Provide the (X, Y) coordinate of the cell's center where the given text is located.  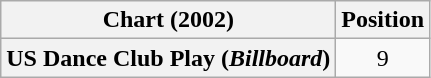
Chart (2002) (168, 20)
9 (383, 58)
Position (383, 20)
US Dance Club Play (Billboard) (168, 58)
